Pinpoint the cell where the given text exists, returning its [X, Y] midpoint coordinate. 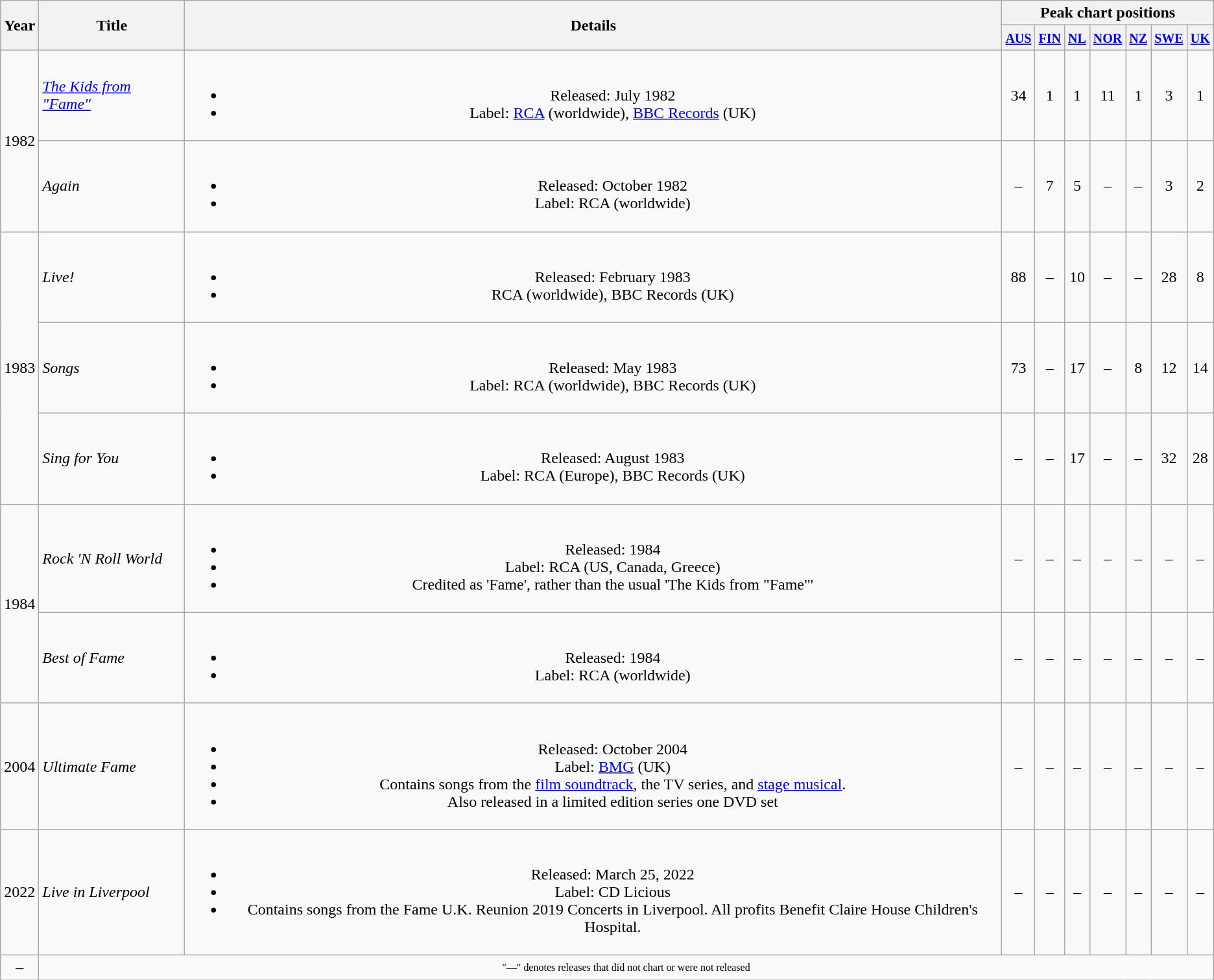
SWE [1169, 38]
34 [1018, 95]
NL [1077, 38]
Again [112, 186]
2022 [19, 892]
2004 [19, 766]
32 [1169, 459]
1984 [19, 603]
Songs [112, 368]
7 [1050, 186]
Details [593, 25]
"—" denotes releases that did not chart or were not released [626, 967]
Year [19, 25]
Released: July 1982Label: RCA (worldwide), BBC Records (UK) [593, 95]
Peak chart positions [1108, 13]
NOR [1108, 38]
Sing for You [112, 459]
Released: 1984Label: RCA (US, Canada, Greece)Credited as 'Fame', rather than the usual 'The Kids from "Fame"' [593, 558]
Ultimate Fame [112, 766]
14 [1200, 368]
UK [1200, 38]
88 [1018, 277]
Best of Fame [112, 658]
Live in Liverpool [112, 892]
11 [1108, 95]
The Kids from "Fame" [112, 95]
Released: February 1983RCA (worldwide), BBC Records (UK) [593, 277]
AUS [1018, 38]
10 [1077, 277]
2 [1200, 186]
Live! [112, 277]
12 [1169, 368]
1983 [19, 368]
Released: 1984Label: RCA (worldwide) [593, 658]
73 [1018, 368]
NZ [1139, 38]
Released: August 1983Label: RCA (Europe), BBC Records (UK) [593, 459]
5 [1077, 186]
Released: May 1983Label: RCA (worldwide), BBC Records (UK) [593, 368]
Title [112, 25]
1982 [19, 141]
FIN [1050, 38]
Released: October 1982Label: RCA (worldwide) [593, 186]
Rock 'N Roll World [112, 558]
